Extract the (x, y) coordinate from the center of the cell holding the provided text.  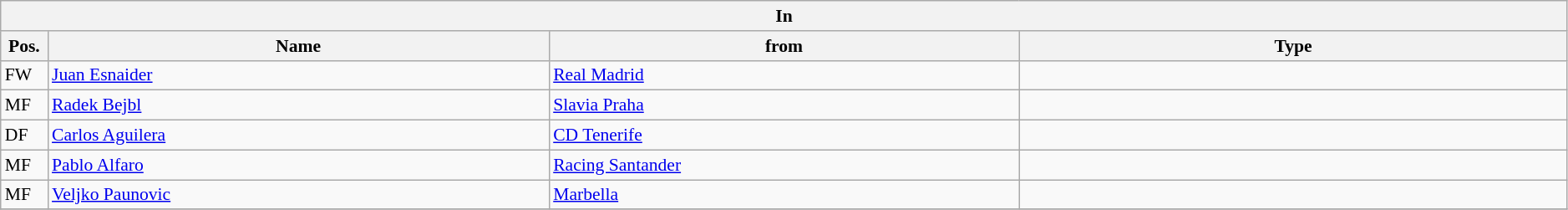
Name (298, 46)
In (784, 16)
Radek Bejbl (298, 105)
from (784, 46)
Carlos Aguilera (298, 136)
DF (24, 136)
CD Tenerife (784, 136)
Type (1293, 46)
Pos. (24, 46)
Racing Santander (784, 165)
Slavia Praha (784, 105)
Pablo Alfaro (298, 165)
Juan Esnaider (298, 75)
Real Madrid (784, 75)
FW (24, 75)
Veljko Paunovic (298, 195)
Marbella (784, 195)
